Scan for the cell matching the given text and deliver its (X, Y) coordinate at center. 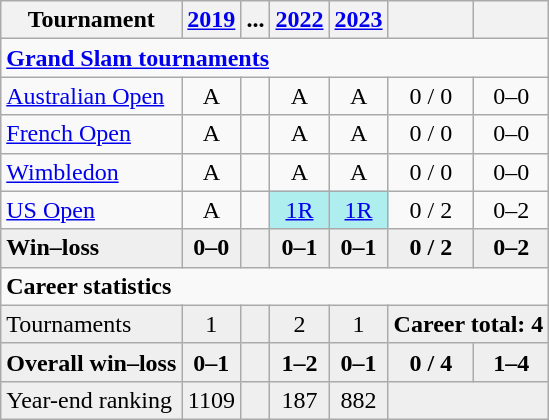
882 (358, 400)
Overall win–loss (92, 362)
1–4 (512, 362)
Win–loss (92, 248)
Career total: 4 (468, 324)
Wimbledon (92, 172)
1109 (212, 400)
Career statistics (275, 286)
Tournaments (92, 324)
US Open (92, 210)
Australian Open (92, 96)
2023 (358, 20)
1–2 (300, 362)
2 (300, 324)
Tournament (92, 20)
Year-end ranking (92, 400)
187 (300, 400)
French Open (92, 134)
2022 (300, 20)
Grand Slam tournaments (275, 58)
2019 (212, 20)
... (256, 20)
0 / 4 (431, 362)
